Output the (X, Y) coordinate of the center of the cell containing the given text.  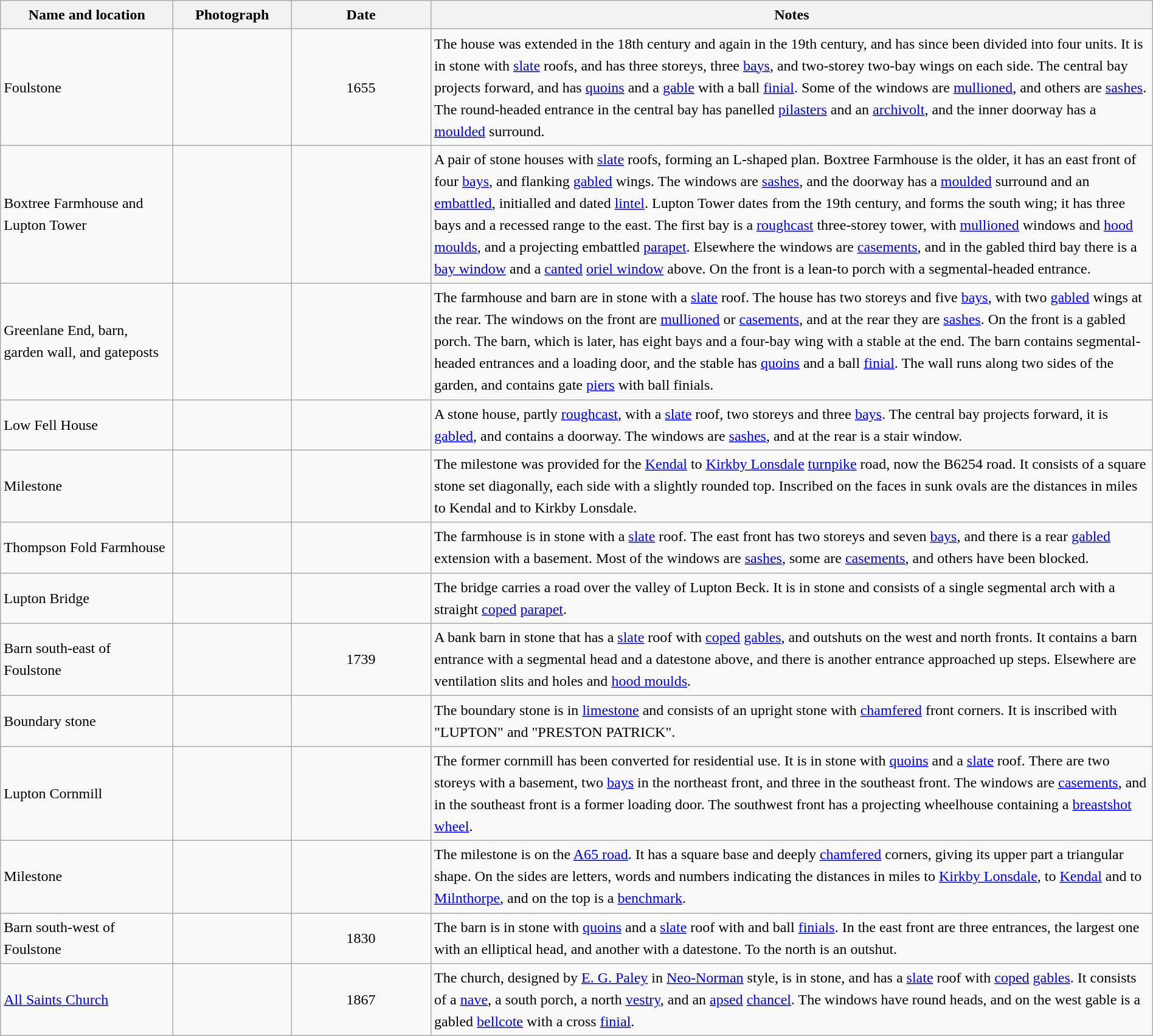
Boundary stone (87, 721)
Lupton Cornmill (87, 793)
Thompson Fold Farmhouse (87, 547)
Low Fell House (87, 424)
Boxtree Farmhouse and Lupton Tower (87, 214)
All Saints Church (87, 1000)
Foulstone (87, 88)
Barn south-west of Foulstone (87, 939)
1739 (361, 659)
Notes (792, 15)
Date (361, 15)
Greenlane End, barn, garden wall, and gateposts (87, 342)
The bridge carries a road over the valley of Lupton Beck. It is in stone and consists of a single segmental arch with a straight coped parapet. (792, 598)
1830 (361, 939)
Lupton Bridge (87, 598)
Name and location (87, 15)
1655 (361, 88)
1867 (361, 1000)
Photograph (232, 15)
Barn south-east of Foulstone (87, 659)
